Locate the cell with the specified text and output its (X, Y) center coordinate. 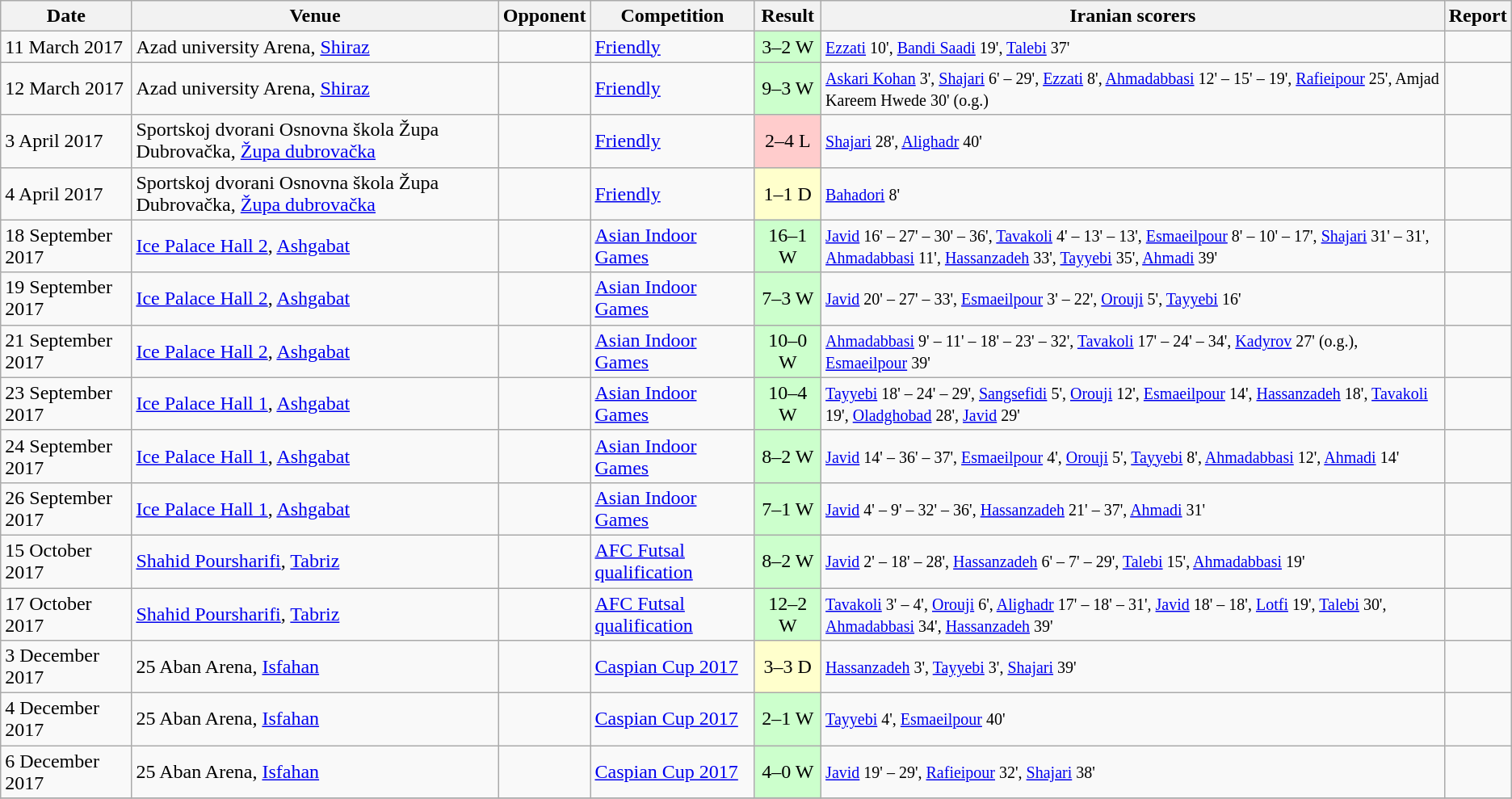
3 April 2017 (66, 141)
10–0 W (788, 351)
Competition (672, 16)
18 September 2017 (66, 246)
2–1 W (788, 719)
Askari Kohan 3', Shajari 6' – 29', Ezzati 8', Ahmadabbasi 12' – 15' – 19', Rafieipour 25', Amjad Kareem Hwede 30' (o.g.) (1133, 89)
1–1 D (788, 194)
15 October 2017 (66, 561)
11 March 2017 (66, 47)
Tavakoli 3' – 4', Orouji 6', Alighadr 17' – 18' – 31', Javid 18' – 18', Lotfi 19', Talebi 30', Ahmadabbasi 34', Hassanzadeh 39' (1133, 614)
Javid 2' – 18' – 28', Hassanzadeh 6' – 7' – 29', Talebi 15', Ahmadabbasi 19' (1133, 561)
12–2 W (788, 614)
7–3 W (788, 299)
Shajari 28', Alighadr 40' (1133, 141)
26 September 2017 (66, 509)
Date (66, 16)
Ezzati 10', Bandi Saadi 19', Talebi 37' (1133, 47)
9–3 W (788, 89)
10–4 W (788, 404)
Bahadori 8' (1133, 194)
Report (1478, 16)
3 December 2017 (66, 667)
Ahmadabbasi 9' – 11' – 18' – 23' – 32', Tavakoli 17' – 24' – 34', Kadyrov 27' (o.g.), Esmaeilpour 39' (1133, 351)
4 April 2017 (66, 194)
6 December 2017 (66, 772)
Result (788, 16)
Iranian scorers (1133, 16)
Javid 19' – 29', Rafieipour 32', Shajari 38' (1133, 772)
16–1 W (788, 246)
Tayyebi 4', Esmaeilpour 40' (1133, 719)
4 December 2017 (66, 719)
2–4 L (788, 141)
17 October 2017 (66, 614)
Javid 20' – 27' – 33', Esmaeilpour 3' – 22', Orouji 5', Tayyebi 16' (1133, 299)
Javid 14' – 36' – 37', Esmaeilpour 4', Orouji 5', Tayyebi 8', Ahmadabbasi 12', Ahmadi 14' (1133, 456)
Tayyebi 18' – 24' – 29', Sangsefidi 5', Orouji 12', Esmaeilpour 14', Hassanzadeh 18', Tavakoli 19', Oladghobad 28', Javid 29' (1133, 404)
24 September 2017 (66, 456)
7–1 W (788, 509)
23 September 2017 (66, 404)
12 March 2017 (66, 89)
3–2 W (788, 47)
Venue (315, 16)
3–3 D (788, 667)
Hassanzadeh 3', Tayyebi 3', Shajari 39' (1133, 667)
4–0 W (788, 772)
Opponent (544, 16)
Javid 4' – 9' – 32' – 36', Hassanzadeh 21' – 37', Ahmadi 31' (1133, 509)
21 September 2017 (66, 351)
19 September 2017 (66, 299)
